Identify which cell holds the provided text, then report its (x, y) central coordinate. 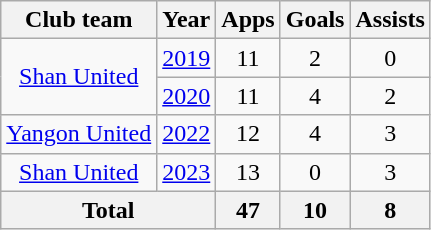
Total (108, 210)
10 (315, 210)
13 (248, 172)
Year (186, 20)
2022 (186, 134)
47 (248, 210)
Club team (79, 20)
2020 (186, 96)
Assists (390, 20)
Apps (248, 20)
Goals (315, 20)
8 (390, 210)
Yangon United (79, 134)
2019 (186, 58)
12 (248, 134)
2023 (186, 172)
